Search for the cell housing the specified text and yield its (x, y) center coordinate. 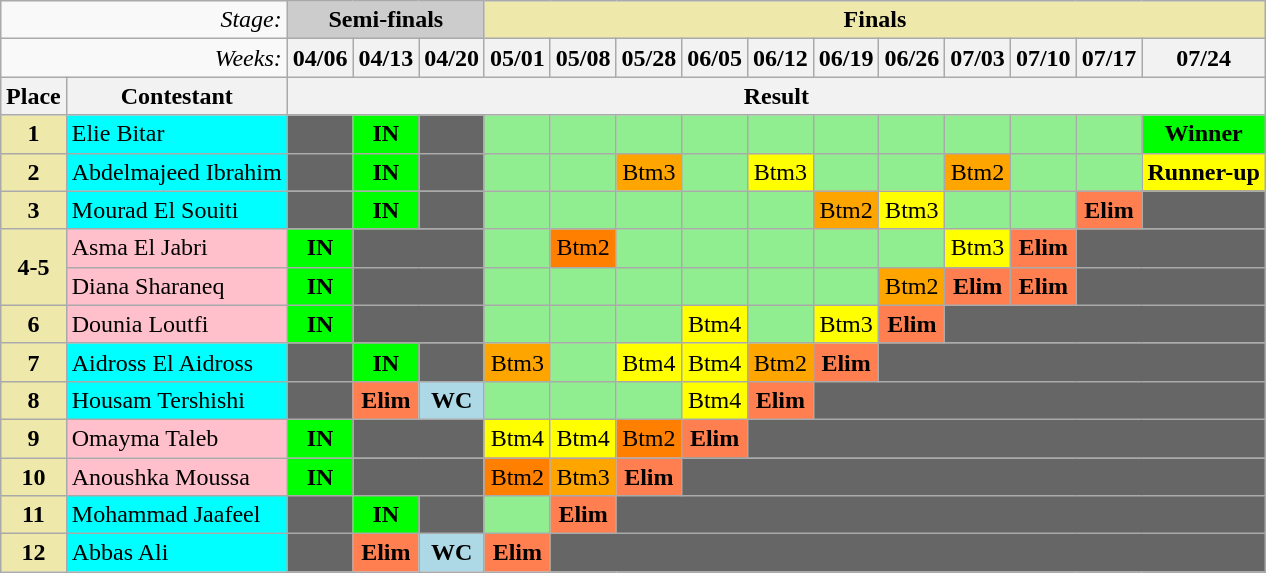
07/17 (1109, 58)
07/24 (1204, 58)
Semi-finals (386, 20)
04/06 (320, 58)
12 (34, 553)
05/08 (583, 58)
Abdelmajeed Ibrahim (176, 172)
06/19 (846, 58)
Stage: (144, 20)
2 (34, 172)
1 (34, 134)
Housam Tershishi (176, 400)
Asma El Jabri (176, 248)
Abbas Ali (176, 553)
Mohammad Jaafeel (176, 515)
Result (776, 96)
3 (34, 210)
Place (34, 96)
Runner-up (1204, 172)
Finals (874, 20)
06/26 (912, 58)
8 (34, 400)
Dounia Loutfi (176, 324)
Elie Bitar (176, 134)
Diana Sharaneq (176, 286)
Winner (1204, 134)
05/01 (517, 58)
11 (34, 515)
9 (34, 438)
07/10 (1043, 58)
05/28 (649, 58)
04/13 (386, 58)
Mourad El Souiti (176, 210)
7 (34, 362)
4-5 (34, 267)
Contestant (176, 96)
06/05 (715, 58)
Omayma Taleb (176, 438)
Weeks: (144, 58)
10 (34, 477)
6 (34, 324)
Aidross El Aidross (176, 362)
Anoushka Moussa (176, 477)
06/12 (780, 58)
07/03 (978, 58)
04/20 (452, 58)
